Output the (x, y) coordinate of the center of the cell containing the given text.  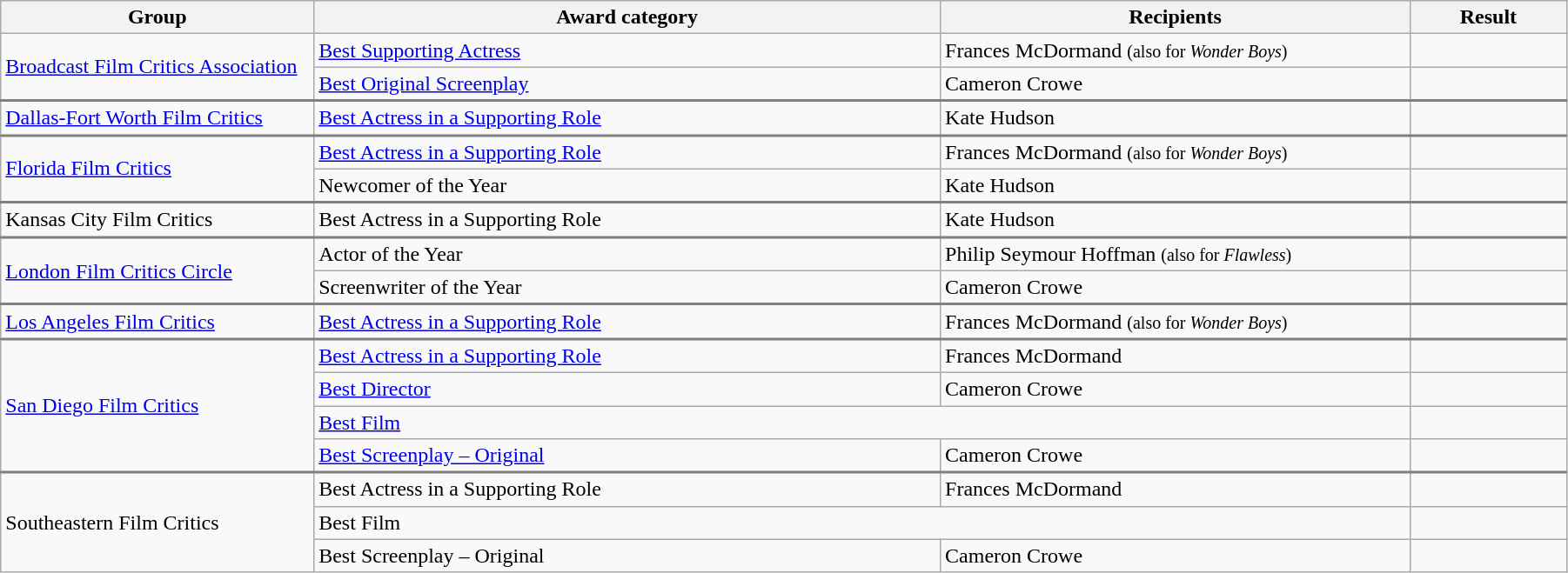
Actor of the Year (627, 254)
Recipients (1176, 17)
Screenwriter of the Year (627, 287)
London Film Critics Circle (157, 270)
Kansas City Film Critics (157, 220)
Philip Seymour Hoffman (also for Flawless) (1176, 254)
Dallas-Fort Worth Film Critics (157, 118)
Southeastern Film Critics (157, 522)
Best Supporting Actress (627, 50)
Best Original Screenplay (627, 83)
Group (157, 17)
Broadcast Film Critics Association (157, 68)
Result (1488, 17)
Los Angeles Film Critics (157, 322)
San Diego Film Critics (157, 406)
Best Director (627, 389)
Florida Film Critics (157, 169)
Award category (627, 17)
Newcomer of the Year (627, 186)
